Return the (x, y) coordinate for the center point of the cell that contains the specified text.  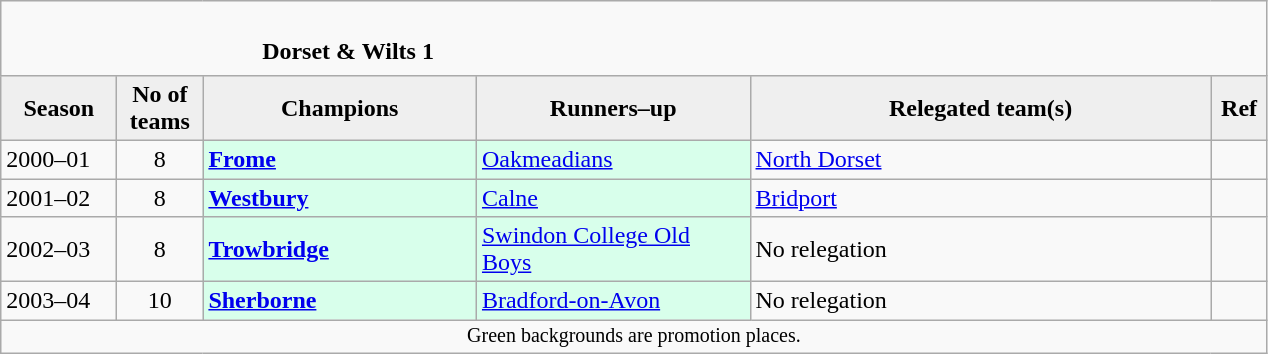
Runners–up (613, 108)
Sherborne (340, 301)
Bradford-on-Avon (613, 301)
Swindon College Old Boys (613, 250)
Bridport (980, 197)
2003–04 (59, 301)
Oakmeadians (613, 159)
No of teams (160, 108)
Frome (340, 159)
Relegated team(s) (980, 108)
Champions (340, 108)
Westbury (340, 197)
Calne (613, 197)
North Dorset (980, 159)
2001–02 (59, 197)
Green backgrounds are promotion places. (634, 336)
2002–03 (59, 250)
Trowbridge (340, 250)
Ref (1239, 108)
2000–01 (59, 159)
10 (160, 301)
Season (59, 108)
